Detect which cell encompasses the target text, then output its (x, y) center coordinate. 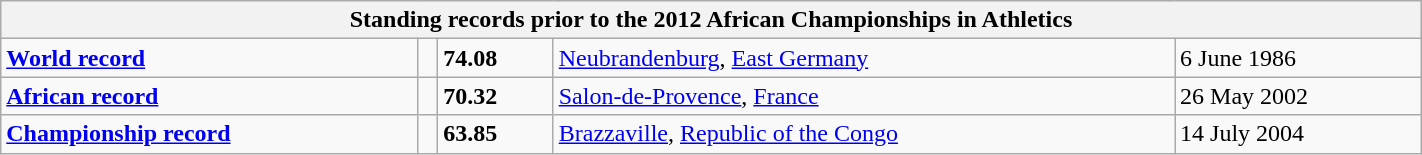
6 June 1986 (1298, 58)
Brazzaville, Republic of the Congo (864, 134)
70.32 (496, 96)
26 May 2002 (1298, 96)
14 July 2004 (1298, 134)
Neubrandenburg, East Germany (864, 58)
Salon-de-Provence, France (864, 96)
World record (210, 58)
74.08 (496, 58)
Standing records prior to the 2012 African Championships in Athletics (711, 20)
63.85 (496, 134)
African record (210, 96)
Championship record (210, 134)
